Search for the cell housing the specified text and yield its (X, Y) center coordinate. 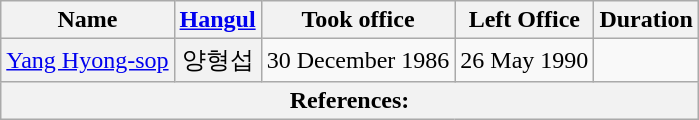
Name (88, 20)
양형섭 (218, 60)
References: (350, 100)
Duration (646, 20)
30 December 1986 (358, 60)
Left Office (524, 20)
26 May 1990 (524, 60)
Yang Hyong-sop (88, 60)
Hangul (218, 20)
Took office (358, 20)
